Detect which cell encompasses the target text, then output its (x, y) center coordinate. 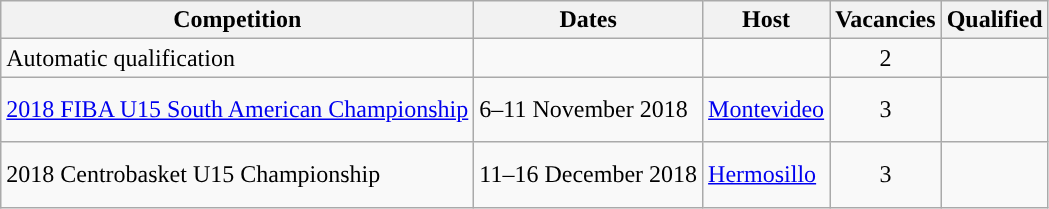
Qualified (994, 20)
Hermosillo (766, 174)
Vacancies (886, 20)
2018 FIBA U15 South American Championship (238, 110)
6–11 November 2018 (588, 110)
Automatic qualification (238, 58)
11–16 December 2018 (588, 174)
Montevideo (766, 110)
Host (766, 20)
Competition (238, 20)
Dates (588, 20)
2 (886, 58)
2018 Centrobasket U15 Championship (238, 174)
